Return the [x, y] coordinate for the center point of the cell that contains the specified text.  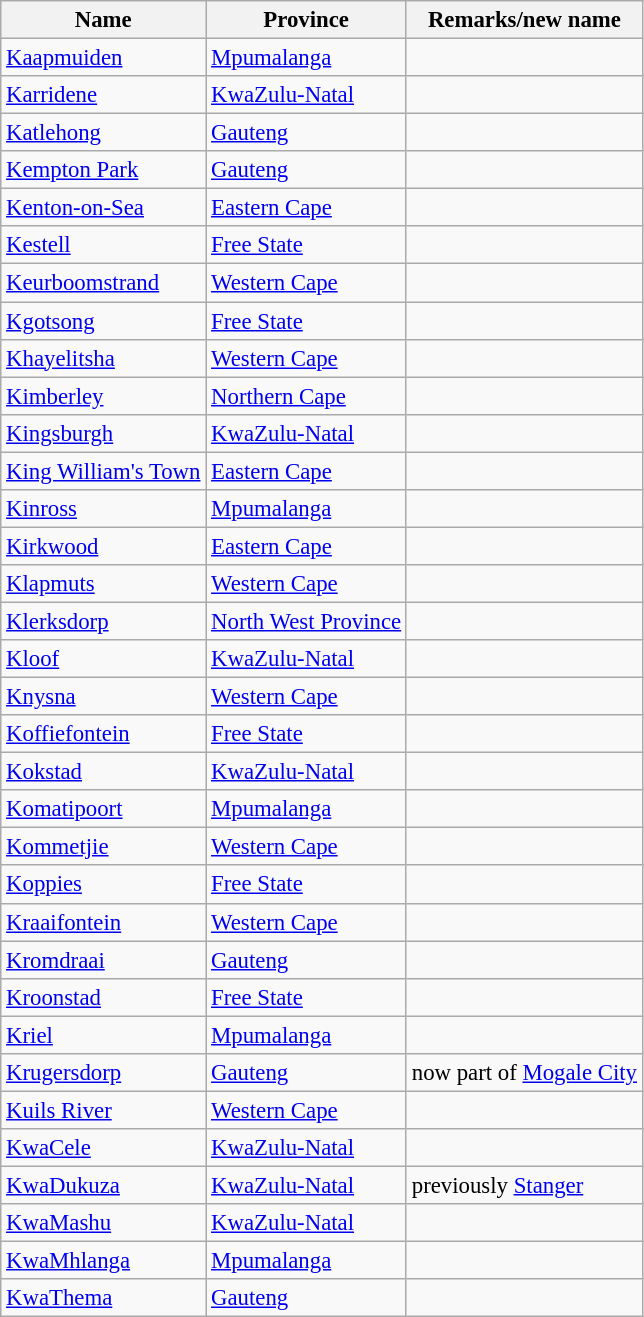
Kinross [104, 509]
Kokstad [104, 772]
Karridene [104, 95]
Name [104, 20]
Northern Cape [306, 396]
Remarks/new name [524, 20]
Kromdraai [104, 960]
Khayelitsha [104, 358]
KwaCele [104, 1148]
Kloof [104, 659]
previously Stanger [524, 1185]
Kingsburgh [104, 433]
KwaThema [104, 1298]
Kriel [104, 1035]
Kempton Park [104, 170]
Krugersdorp [104, 1073]
Katlehong [104, 133]
Kraaifontein [104, 922]
Province [306, 20]
Knysna [104, 697]
Koffiefontein [104, 734]
Kimberley [104, 396]
King William's Town [104, 471]
KwaDukuza [104, 1185]
Kommetjie [104, 847]
Klapmuts [104, 584]
now part of Mogale City [524, 1073]
Klerksdorp [104, 621]
KwaMashu [104, 1223]
Kroonstad [104, 997]
Kenton-on-Sea [104, 208]
Komatipoort [104, 809]
Keurboomstrand [104, 283]
Kestell [104, 245]
Kgotsong [104, 321]
Kaapmuiden [104, 58]
KwaMhlanga [104, 1261]
Kuils River [104, 1110]
Koppies [104, 885]
North West Province [306, 621]
Kirkwood [104, 546]
